For the text-containing cell, return its midpoint in [X, Y] coordinate format. 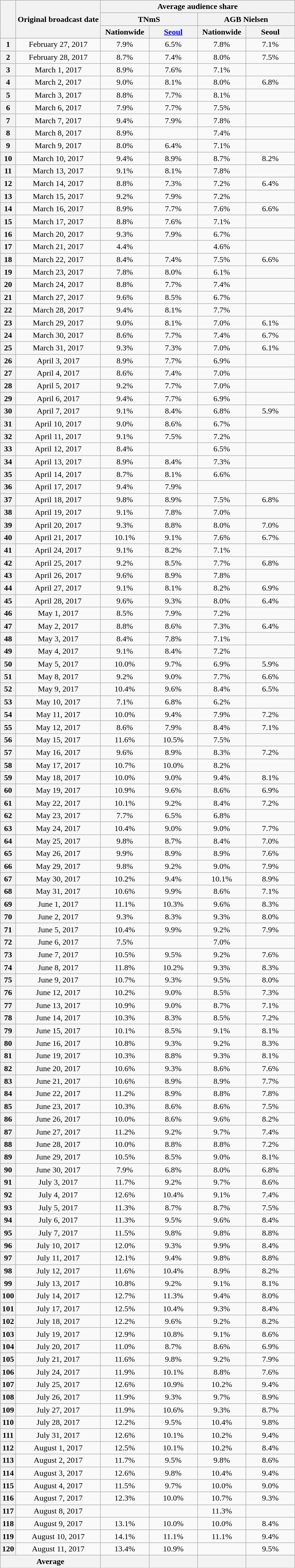
May 5, 2017 [58, 664]
27 [8, 373]
100 [8, 1296]
43 [8, 576]
March 29, 2017 [58, 323]
39 [8, 525]
March 16, 2017 [58, 209]
71 [8, 929]
March 17, 2017 [58, 222]
March 31, 2017 [58, 348]
78 [8, 1018]
34 [8, 462]
113 [8, 1460]
33 [8, 449]
77 [8, 1005]
May 15, 2017 [58, 740]
July 7, 2017 [58, 1233]
116 [8, 1498]
19 [8, 272]
98 [8, 1271]
April 7, 2017 [58, 411]
38 [8, 512]
66 [8, 866]
25 [8, 348]
May 31, 2017 [58, 891]
64 [8, 841]
April 27, 2017 [58, 588]
March 8, 2017 [58, 133]
July 12, 2017 [58, 1271]
24 [8, 335]
May 8, 2017 [58, 677]
107 [8, 1385]
March 20, 2017 [58, 234]
3 [8, 70]
12.1% [125, 1258]
April 13, 2017 [58, 462]
21 [8, 297]
4.6% [222, 247]
44 [8, 588]
June 23, 2017 [58, 1106]
53 [8, 702]
June 14, 2017 [58, 1018]
June 20, 2017 [58, 1068]
30 [8, 411]
72 [8, 942]
75 [8, 980]
118 [8, 1523]
March 24, 2017 [58, 285]
81 [8, 1056]
83 [8, 1081]
April 6, 2017 [58, 399]
117 [8, 1511]
47 [8, 626]
March 10, 2017 [58, 158]
July 24, 2017 [58, 1372]
11.8% [125, 968]
AGB Nielsen [246, 19]
July 28, 2017 [58, 1423]
July 17, 2017 [58, 1309]
June 1, 2017 [58, 904]
May 23, 2017 [58, 816]
7 [8, 120]
74 [8, 968]
April 18, 2017 [58, 500]
March 27, 2017 [58, 297]
April 11, 2017 [58, 436]
August 4, 2017 [58, 1486]
August 9, 2017 [58, 1523]
April 10, 2017 [58, 424]
April 24, 2017 [58, 550]
55 [8, 727]
May 11, 2017 [58, 714]
May 25, 2017 [58, 841]
12.7% [125, 1296]
119 [8, 1536]
51 [8, 677]
85 [8, 1106]
96 [8, 1245]
July 11, 2017 [58, 1258]
29 [8, 399]
42 [8, 563]
June 13, 2017 [58, 1005]
Original broadcast date [58, 19]
March 23, 2017 [58, 272]
June 22, 2017 [58, 1094]
92 [8, 1195]
90 [8, 1169]
41 [8, 550]
87 [8, 1132]
70 [8, 917]
108 [8, 1397]
February 27, 2017 [58, 45]
March 15, 2017 [58, 196]
May 30, 2017 [58, 879]
July 20, 2017 [58, 1346]
105 [8, 1359]
June 30, 2017 [58, 1169]
89 [8, 1157]
April 25, 2017 [58, 563]
82 [8, 1068]
June 12, 2017 [58, 993]
May 24, 2017 [58, 828]
20 [8, 285]
July 19, 2017 [58, 1334]
August 3, 2017 [58, 1473]
5 [8, 95]
103 [8, 1334]
July 6, 2017 [58, 1220]
63 [8, 828]
22 [8, 310]
13.1% [125, 1523]
April 21, 2017 [58, 537]
August 1, 2017 [58, 1448]
13 [8, 196]
88 [8, 1144]
August 2, 2017 [58, 1460]
June 27, 2017 [58, 1132]
July 25, 2017 [58, 1385]
79 [8, 1031]
June 29, 2017 [58, 1157]
32 [8, 436]
May 9, 2017 [58, 689]
40 [8, 537]
14.1% [125, 1536]
March 13, 2017 [58, 171]
36 [8, 487]
49 [8, 651]
July 5, 2017 [58, 1208]
May 2, 2017 [58, 626]
May 1, 2017 [58, 613]
59 [8, 778]
109 [8, 1410]
May 4, 2017 [58, 651]
48 [8, 639]
April 4, 2017 [58, 373]
52 [8, 689]
62 [8, 816]
12.9% [125, 1334]
60 [8, 790]
80 [8, 1043]
July 14, 2017 [58, 1296]
April 3, 2017 [58, 360]
March 6, 2017 [58, 108]
16 [8, 234]
May 26, 2017 [58, 854]
4 [8, 82]
February 28, 2017 [58, 57]
Average audience share [197, 7]
10 [8, 158]
July 10, 2017 [58, 1245]
73 [8, 955]
56 [8, 740]
June 15, 2017 [58, 1031]
April 26, 2017 [58, 576]
50 [8, 664]
18 [8, 259]
13.4% [125, 1549]
June 2, 2017 [58, 917]
12.3% [125, 1498]
July 3, 2017 [58, 1182]
March 2, 2017 [58, 82]
91 [8, 1182]
23 [8, 323]
76 [8, 993]
58 [8, 765]
4.4% [125, 247]
June 28, 2017 [58, 1144]
110 [8, 1423]
April 19, 2017 [58, 512]
June 9, 2017 [58, 980]
93 [8, 1208]
46 [8, 613]
August 11, 2017 [58, 1549]
May 17, 2017 [58, 765]
2 [8, 57]
1 [8, 45]
August 10, 2017 [58, 1536]
99 [8, 1283]
June 8, 2017 [58, 968]
March 7, 2017 [58, 120]
May 29, 2017 [58, 866]
March 3, 2017 [58, 95]
August 7, 2017 [58, 1498]
35 [8, 474]
17 [8, 247]
June 7, 2017 [58, 955]
14 [8, 209]
March 28, 2017 [58, 310]
April 5, 2017 [58, 386]
June 6, 2017 [58, 942]
6.2% [222, 702]
106 [8, 1372]
104 [8, 1346]
45 [8, 601]
March 30, 2017 [58, 335]
May 12, 2017 [58, 727]
June 16, 2017 [58, 1043]
84 [8, 1094]
June 19, 2017 [58, 1056]
May 16, 2017 [58, 752]
July 13, 2017 [58, 1283]
March 14, 2017 [58, 184]
54 [8, 714]
11 [8, 171]
28 [8, 386]
112 [8, 1448]
April 14, 2017 [58, 474]
May 10, 2017 [58, 702]
94 [8, 1220]
37 [8, 500]
April 12, 2017 [58, 449]
June 26, 2017 [58, 1119]
March 1, 2017 [58, 70]
11.0% [125, 1346]
9 [8, 145]
8 [8, 133]
March 21, 2017 [58, 247]
July 4, 2017 [58, 1195]
120 [8, 1549]
12 [8, 184]
111 [8, 1435]
115 [8, 1486]
March 22, 2017 [58, 259]
July 18, 2017 [58, 1321]
6 [8, 108]
15 [8, 222]
April 20, 2017 [58, 525]
31 [8, 424]
June 5, 2017 [58, 929]
August 8, 2017 [58, 1511]
May 3, 2017 [58, 639]
95 [8, 1233]
May 18, 2017 [58, 778]
69 [8, 904]
Average [50, 1561]
26 [8, 360]
April 28, 2017 [58, 601]
57 [8, 752]
12.0% [125, 1245]
61 [8, 803]
86 [8, 1119]
July 21, 2017 [58, 1359]
March 9, 2017 [58, 145]
May 22, 2017 [58, 803]
101 [8, 1309]
July 31, 2017 [58, 1435]
June 21, 2017 [58, 1081]
April 17, 2017 [58, 487]
TNmS [149, 19]
67 [8, 879]
May 19, 2017 [58, 790]
97 [8, 1258]
July 27, 2017 [58, 1410]
65 [8, 854]
114 [8, 1473]
July 26, 2017 [58, 1397]
102 [8, 1321]
68 [8, 891]
